Find where the given text appears and provide that cell's center as [x, y] coordinate. 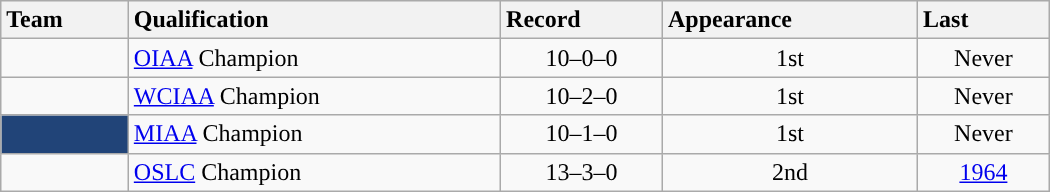
Qualification [314, 20]
OSLC Champion [314, 172]
MIAA Champion [314, 134]
Team [65, 20]
Last [984, 20]
13–3–0 [582, 172]
OIAA Champion [314, 58]
WCIAA Champion [314, 96]
1964 [984, 172]
10–2–0 [582, 96]
10–1–0 [582, 134]
10–0–0 [582, 58]
Record [582, 20]
2nd [790, 172]
Appearance [790, 20]
